Identify which cell holds the provided text, then report its (x, y) central coordinate. 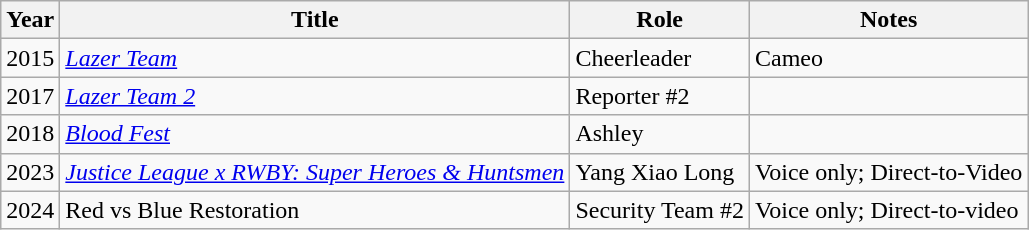
2023 (30, 172)
Justice League x RWBY: Super Heroes & Huntsmen (315, 172)
2017 (30, 96)
Voice only; Direct-to-Video (888, 172)
Blood Fest (315, 134)
Reporter #2 (660, 96)
Year (30, 20)
Lazer Team 2 (315, 96)
Cameo (888, 58)
Lazer Team (315, 58)
Cheerleader (660, 58)
Title (315, 20)
2024 (30, 210)
Yang Xiao Long (660, 172)
Voice only; Direct-to-video (888, 210)
Red vs Blue Restoration (315, 210)
2015 (30, 58)
Security Team #2 (660, 210)
Ashley (660, 134)
Notes (888, 20)
2018 (30, 134)
Role (660, 20)
